Search for the cell housing the specified text and yield its (X, Y) center coordinate. 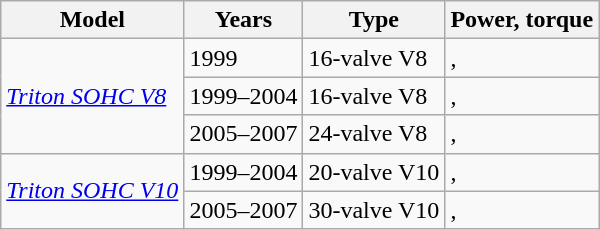
Years (244, 20)
Power, torque (522, 20)
Triton SOHC V8 (92, 96)
Triton SOHC V10 (92, 191)
24-valve V8 (374, 134)
20-valve V10 (374, 172)
1999 (244, 58)
Model (92, 20)
30-valve V10 (374, 210)
Type (374, 20)
